Scan for the cell matching the given text and deliver its [X, Y] coordinate at center. 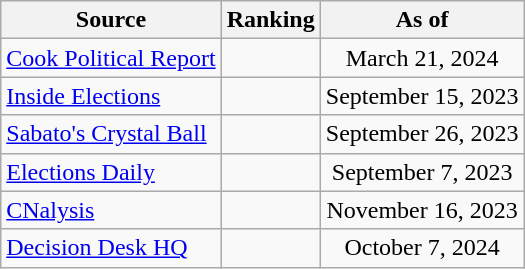
September 7, 2023 [422, 172]
As of [422, 20]
Cook Political Report [111, 58]
CNalysis [111, 210]
October 7, 2024 [422, 248]
Ranking [270, 20]
Inside Elections [111, 96]
September 26, 2023 [422, 134]
Elections Daily [111, 172]
Decision Desk HQ [111, 248]
Sabato's Crystal Ball [111, 134]
Source [111, 20]
March 21, 2024 [422, 58]
November 16, 2023 [422, 210]
September 15, 2023 [422, 96]
